Locate the cell with the specified text and output its (x, y) center coordinate. 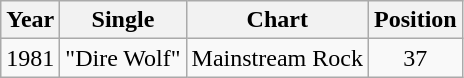
37 (415, 58)
Year (30, 20)
1981 (30, 58)
Single (123, 20)
"Dire Wolf" (123, 58)
Position (415, 20)
Chart (277, 20)
Mainstream Rock (277, 58)
